Detect which cell encompasses the target text, then output its (X, Y) center coordinate. 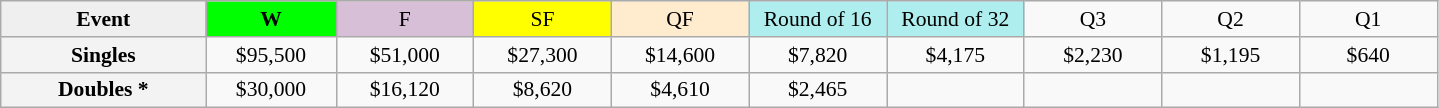
Round of 32 (955, 19)
Q1 (1368, 19)
Round of 16 (818, 19)
$4,175 (955, 55)
SF (543, 19)
W (271, 19)
$14,600 (680, 55)
$640 (1368, 55)
$8,620 (543, 90)
$4,610 (680, 90)
$2,230 (1093, 55)
$30,000 (271, 90)
Event (104, 19)
F (405, 19)
Singles (104, 55)
Doubles * (104, 90)
$2,465 (818, 90)
QF (680, 19)
$51,000 (405, 55)
$16,120 (405, 90)
Q2 (1231, 19)
$1,195 (1231, 55)
$7,820 (818, 55)
Q3 (1093, 19)
$95,500 (271, 55)
$27,300 (543, 55)
